Detect which cell encompasses the target text, then output its [x, y] center coordinate. 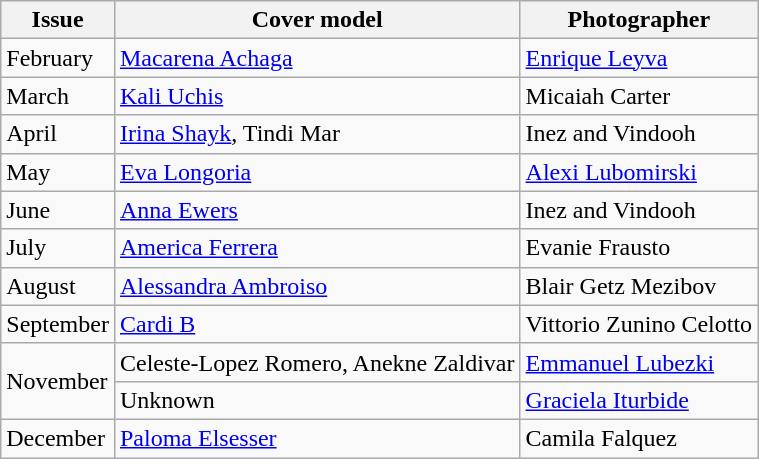
Issue [58, 20]
August [58, 286]
December [58, 438]
Blair Getz Mezibov [639, 286]
March [58, 96]
Photographer [639, 20]
Anna Ewers [317, 210]
Cardi B [317, 324]
Alessandra Ambroiso [317, 286]
November [58, 381]
Irina Shayk, Tindi Mar [317, 134]
February [58, 58]
May [58, 172]
September [58, 324]
April [58, 134]
Kali Uchis [317, 96]
Camila Falquez [639, 438]
Evanie Frausto [639, 248]
Cover model [317, 20]
Alexi Lubomirski [639, 172]
Macarena Achaga [317, 58]
Eva Longoria [317, 172]
Paloma Elsesser [317, 438]
Unknown [317, 400]
Enrique Leyva [639, 58]
June [58, 210]
Emmanuel Lubezki [639, 362]
Vittorio Zunino Celotto [639, 324]
July [58, 248]
Micaiah Carter [639, 96]
Celeste-Lopez Romero, Anekne Zaldivar [317, 362]
America Ferrera [317, 248]
Graciela Iturbide [639, 400]
